Capture the cell that displays the provided text and extract its (X, Y) central coordinate. 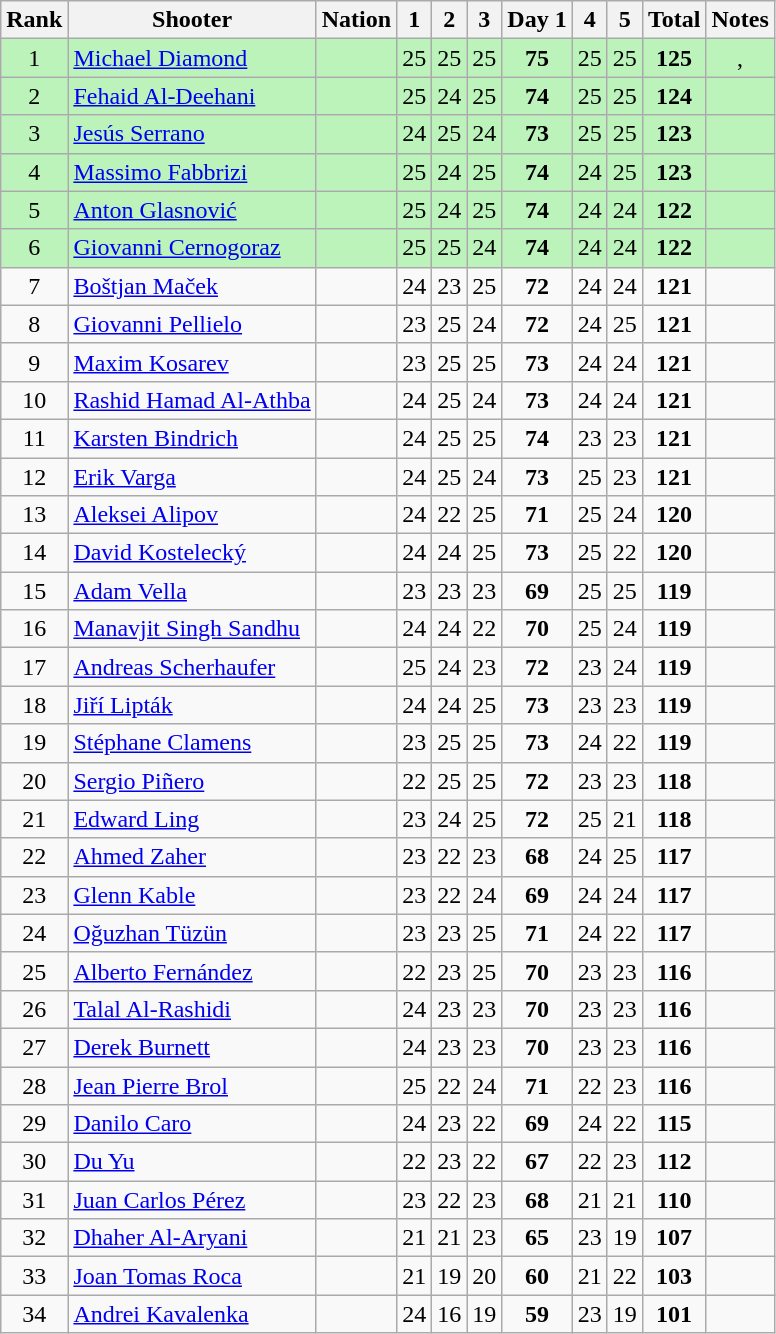
Juan Carlos Pérez (192, 1200)
Shooter (192, 20)
Michael Diamond (192, 58)
Derek Burnett (192, 1047)
Erik Varga (192, 477)
Aleksei Alipov (192, 515)
David Kostelecký (192, 553)
75 (537, 58)
Andrei Kavalenka (192, 1314)
Fehaid Al-Deehani (192, 96)
103 (674, 1276)
6 (34, 248)
Maxim Kosarev (192, 362)
33 (34, 1276)
60 (537, 1276)
67 (537, 1162)
12 (34, 477)
Glenn Kable (192, 895)
Sergio Piñero (192, 781)
Giovanni Cernogoraz (192, 248)
Jiří Lipták (192, 705)
Joan Tomas Roca (192, 1276)
Du Yu (192, 1162)
10 (34, 400)
Jean Pierre Brol (192, 1085)
124 (674, 96)
Alberto Fernández (192, 971)
Nation (356, 20)
Edward Ling (192, 819)
14 (34, 553)
34 (34, 1314)
Manavjit Singh Sandhu (192, 629)
Stéphane Clamens (192, 743)
Andreas Scherhaufer (192, 667)
Anton Glasnović (192, 210)
Karsten Bindrich (192, 438)
59 (537, 1314)
65 (537, 1238)
Danilo Caro (192, 1124)
Giovanni Pellielo (192, 324)
31 (34, 1200)
27 (34, 1047)
8 (34, 324)
9 (34, 362)
110 (674, 1200)
18 (34, 705)
101 (674, 1314)
112 (674, 1162)
7 (34, 286)
11 (34, 438)
13 (34, 515)
125 (674, 58)
Adam Vella (192, 591)
Rank (34, 20)
Day 1 (537, 20)
28 (34, 1085)
Boštjan Maček (192, 286)
Massimo Fabbrizi (192, 172)
15 (34, 591)
30 (34, 1162)
Talal Al-Rashidi (192, 1009)
Notes (740, 20)
Ahmed Zaher (192, 857)
32 (34, 1238)
Dhaher Al-Aryani (192, 1238)
Total (674, 20)
Oğuzhan Tüzün (192, 933)
Rashid Hamad Al-Athba (192, 400)
29 (34, 1124)
Jesús Serrano (192, 134)
107 (674, 1238)
17 (34, 667)
115 (674, 1124)
26 (34, 1009)
, (740, 58)
